Locate the cell with the specified text and output its [x, y] center coordinate. 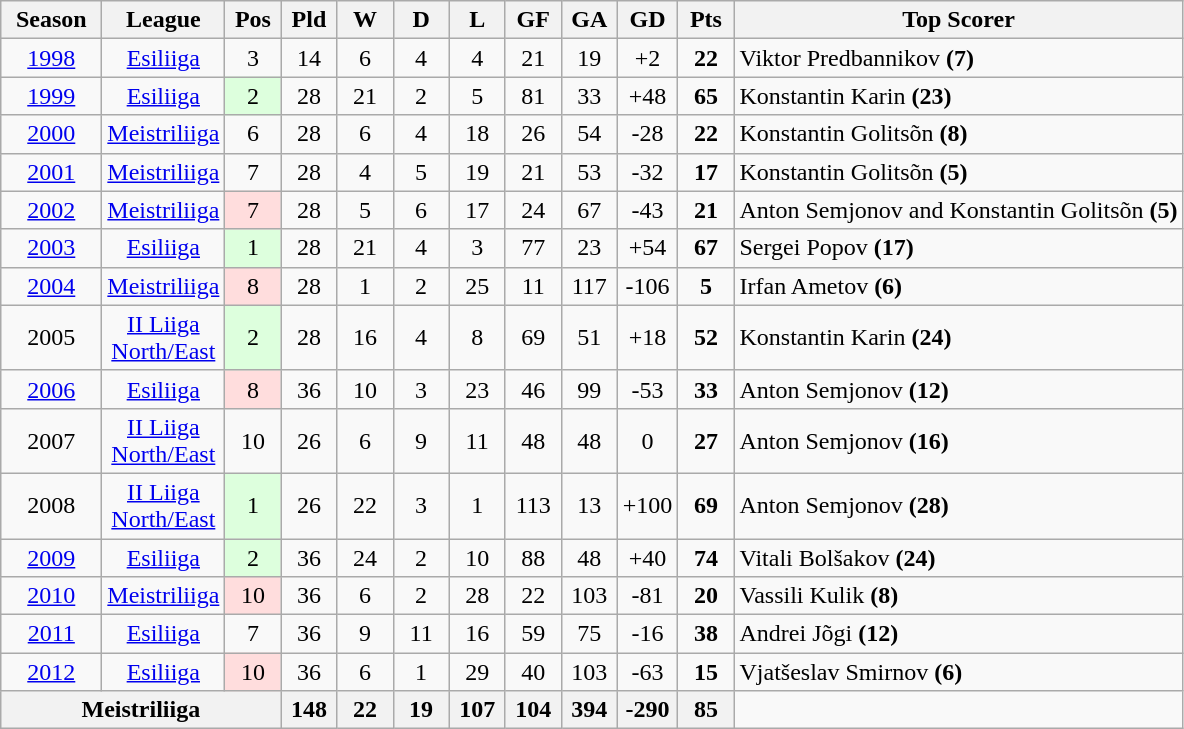
-106 [648, 286]
Andrei Jõgi (12) [958, 634]
53 [589, 172]
99 [589, 389]
2012 [52, 672]
-81 [648, 596]
85 [706, 710]
1998 [52, 58]
74 [706, 557]
2008 [52, 506]
29 [477, 672]
+40 [648, 557]
107 [477, 710]
Vassili Kulik (8) [958, 596]
-63 [648, 672]
75 [589, 634]
15 [706, 672]
1999 [52, 96]
League [164, 20]
+100 [648, 506]
2011 [52, 634]
GA [589, 20]
D [421, 20]
52 [706, 338]
Sergei Popov (17) [958, 248]
Anton Semjonov and Konstantin Golitsõn (5) [958, 210]
65 [706, 96]
2005 [52, 338]
-290 [648, 710]
46 [533, 389]
2002 [52, 210]
L [477, 20]
54 [589, 134]
394 [589, 710]
2010 [52, 596]
Vjatšeslav Smirnov (6) [958, 672]
88 [533, 557]
148 [309, 710]
Konstantin Golitsõn (5) [958, 172]
77 [533, 248]
Anton Semjonov (28) [958, 506]
Konstantin Karin (23) [958, 96]
0 [648, 440]
Pos [253, 20]
27 [706, 440]
Top Scorer [958, 20]
51 [589, 338]
14 [309, 58]
113 [533, 506]
GF [533, 20]
+54 [648, 248]
+48 [648, 96]
GD [648, 20]
W [365, 20]
81 [533, 96]
Pts [706, 20]
104 [533, 710]
2006 [52, 389]
+18 [648, 338]
25 [477, 286]
2004 [52, 286]
20 [706, 596]
-16 [648, 634]
+2 [648, 58]
Vitali Bolšakov (24) [958, 557]
18 [477, 134]
38 [706, 634]
2003 [52, 248]
Konstantin Golitsõn (8) [958, 134]
2009 [52, 557]
2000 [52, 134]
Irfan Ametov (6) [958, 286]
Anton Semjonov (16) [958, 440]
Season [52, 20]
Anton Semjonov (12) [958, 389]
-32 [648, 172]
-53 [648, 389]
Viktor Predbannikov (7) [958, 58]
40 [533, 672]
-43 [648, 210]
Konstantin Karin (24) [958, 338]
-28 [648, 134]
117 [589, 286]
2001 [52, 172]
13 [589, 506]
Pld [309, 20]
2007 [52, 440]
59 [533, 634]
